Provide the [X, Y] coordinate of the cell's center where the given text is located.  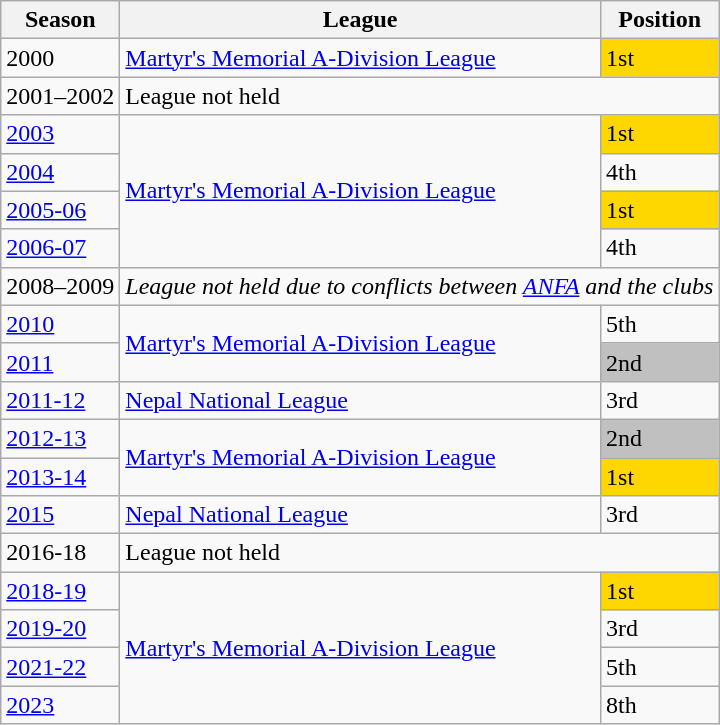
2001–2002 [60, 96]
2011-12 [60, 400]
2006-07 [60, 248]
2016-18 [60, 553]
2010 [60, 324]
2012-13 [60, 438]
2018-19 [60, 591]
2023 [60, 705]
Season [60, 20]
2000 [60, 58]
2011 [60, 362]
2013-14 [60, 477]
Position [660, 20]
2003 [60, 134]
2019-20 [60, 629]
2008–2009 [60, 286]
League [360, 20]
2005-06 [60, 210]
2015 [60, 515]
8th [660, 705]
League not held due to conflicts between ANFA and the clubs [420, 286]
2004 [60, 172]
2021-22 [60, 667]
